Identify which cell holds the provided text, then report its [x, y] central coordinate. 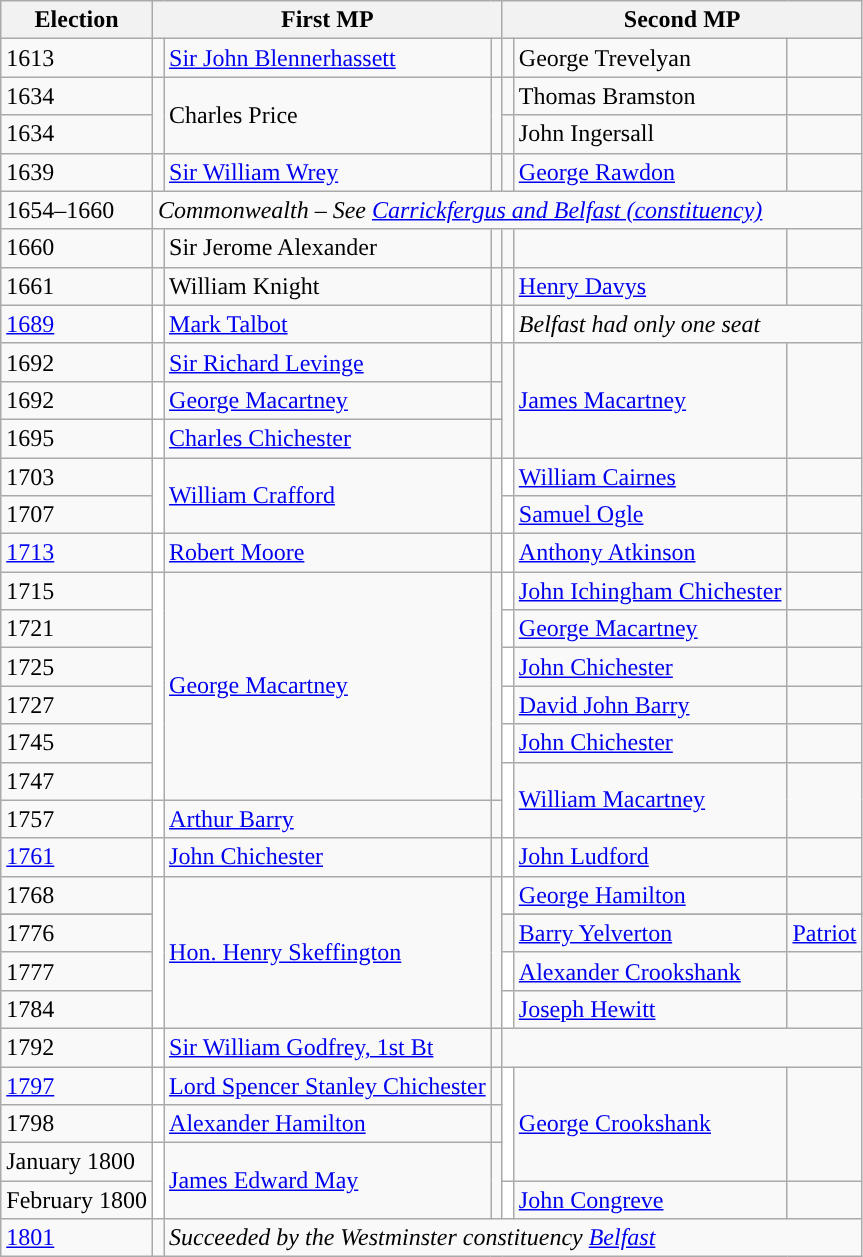
Sir Richard Levinge [328, 362]
David John Barry [650, 705]
1613 [77, 58]
Commonwealth – See Carrickfergus and Belfast (constituency) [507, 210]
1745 [77, 743]
Barry Yelverton [650, 933]
Robert Moore [328, 553]
1798 [77, 1124]
Thomas Bramston [650, 96]
Mark Talbot [328, 324]
Patriot [824, 933]
1689 [77, 324]
1801 [77, 1238]
William Knight [328, 286]
Arthur Barry [328, 819]
1660 [77, 248]
1654–1660 [77, 210]
John Ludford [650, 857]
1784 [77, 1009]
James Edward May [328, 1181]
1725 [77, 667]
Charles Chichester [328, 438]
Sir John Blennerhassett [328, 58]
George Trevelyan [650, 58]
1715 [77, 591]
Samuel Ogle [650, 515]
1695 [77, 438]
1792 [77, 1047]
Belfast had only one seat [688, 324]
1661 [77, 286]
1707 [77, 515]
William Macartney [650, 800]
January 1800 [77, 1162]
George Hamilton [650, 895]
February 1800 [77, 1200]
1768 [77, 895]
1747 [77, 781]
First MP [327, 20]
1703 [77, 477]
Sir William Wrey [328, 172]
1757 [77, 819]
George Crookshank [650, 1123]
John Ichingham Chichester [650, 591]
1797 [77, 1085]
1727 [77, 705]
1777 [77, 971]
Sir William Godfrey, 1st Bt [328, 1047]
1761 [77, 857]
1776 [77, 933]
Anthony Atkinson [650, 553]
Alexander Crookshank [650, 971]
Succeeded by the Westminster constituency Belfast [514, 1238]
Lord Spencer Stanley Chichester [328, 1085]
1639 [77, 172]
John Ingersall [650, 134]
Henry Davys [650, 286]
John Congreve [650, 1200]
Election [77, 20]
Second MP [682, 20]
Sir Jerome Alexander [328, 248]
Hon. Henry Skeffington [328, 952]
Joseph Hewitt [650, 1009]
Alexander Hamilton [328, 1124]
William Cairnes [650, 477]
William Crafford [328, 496]
James Macartney [650, 400]
1713 [77, 553]
George Rawdon [650, 172]
1721 [77, 629]
Charles Price [328, 115]
